For the text-containing cell, return its midpoint in [x, y] coordinate format. 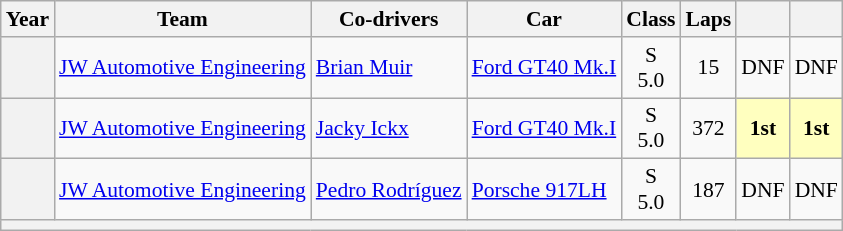
Car [544, 19]
Jacky Ickx [389, 128]
Co-drivers [389, 19]
Porsche 917LH [544, 190]
15 [709, 68]
Pedro Rodríguez [389, 190]
Year [28, 19]
Laps [709, 19]
Class [650, 19]
187 [709, 190]
Brian Muir [389, 68]
Team [182, 19]
372 [709, 128]
